From the cell containing the given text, extract its center point as (x, y) coordinate. 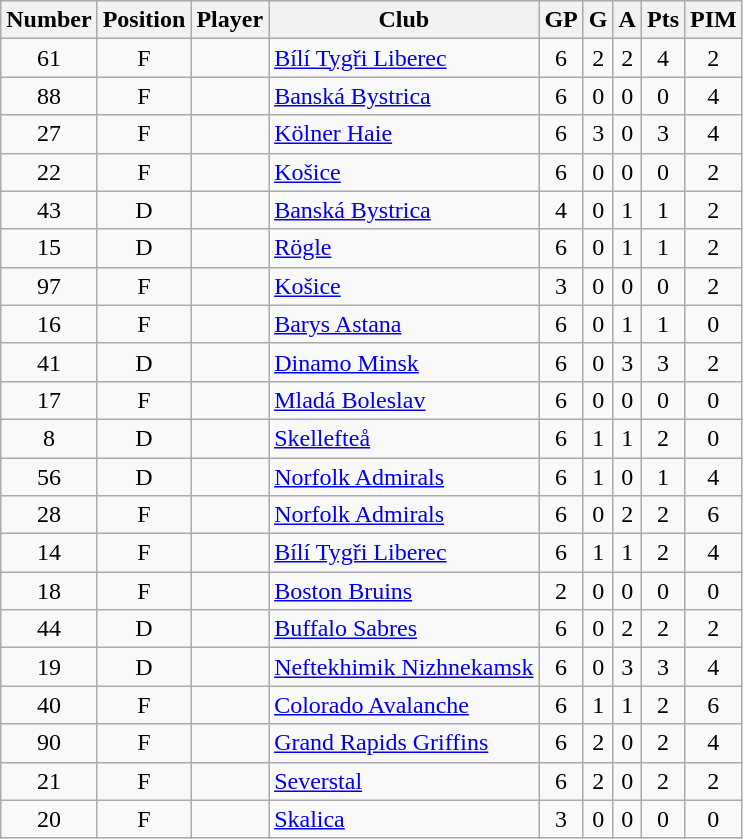
Skalica (404, 819)
19 (49, 667)
Rögle (404, 248)
GP (561, 20)
17 (49, 400)
22 (49, 172)
Barys Astana (404, 324)
16 (49, 324)
Boston Bruins (404, 591)
18 (49, 591)
15 (49, 248)
21 (49, 781)
Skellefteå (404, 438)
27 (49, 134)
41 (49, 362)
88 (49, 96)
Mladá Boleslav (404, 400)
43 (49, 210)
Pts (662, 20)
61 (49, 58)
Grand Rapids Griffins (404, 743)
Kölner Haie (404, 134)
Position (144, 20)
PIM (714, 20)
14 (49, 553)
Player (230, 20)
20 (49, 819)
97 (49, 286)
A (627, 20)
90 (49, 743)
44 (49, 629)
G (598, 20)
28 (49, 515)
40 (49, 705)
Club (404, 20)
Neftekhimik Nizhnekamsk (404, 667)
Dinamo Minsk (404, 362)
Severstal (404, 781)
Colorado Avalanche (404, 705)
Buffalo Sabres (404, 629)
Number (49, 20)
56 (49, 477)
8 (49, 438)
